Locate the cell with the specified text and output its (X, Y) center coordinate. 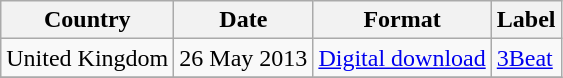
Date (244, 20)
3Beat (526, 58)
Label (526, 20)
Format (402, 20)
Digital download (402, 58)
26 May 2013 (244, 58)
United Kingdom (88, 58)
Country (88, 20)
